Find where the given text appears and provide that cell's center as [x, y] coordinate. 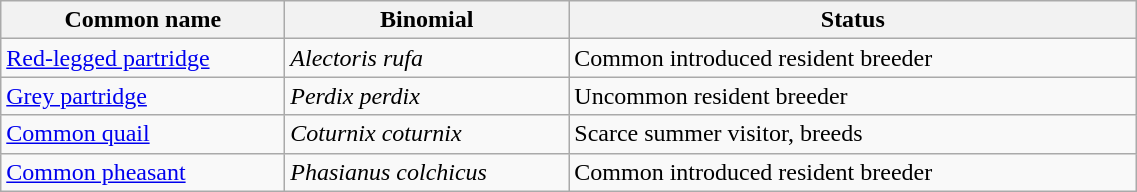
Perdix perdix [427, 96]
Red-legged partridge [143, 58]
Alectoris rufa [427, 58]
Binomial [427, 20]
Status [853, 20]
Common quail [143, 134]
Uncommon resident breeder [853, 96]
Grey partridge [143, 96]
Coturnix coturnix [427, 134]
Common pheasant [143, 172]
Common name [143, 20]
Phasianus colchicus [427, 172]
Scarce summer visitor, breeds [853, 134]
